Return the [X, Y] coordinate for the center point of the cell that contains the specified text.  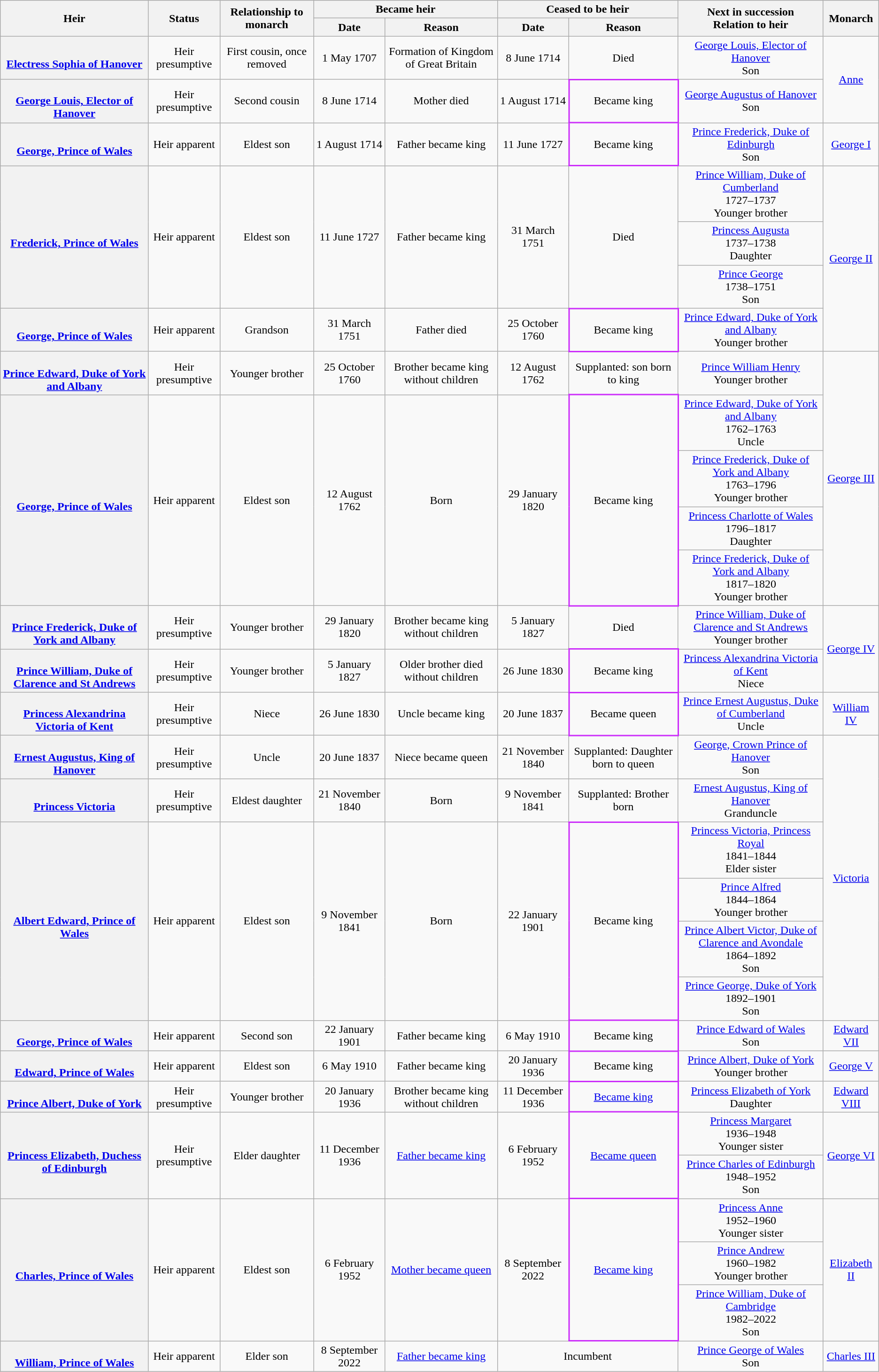
George I [851, 144]
William IV [851, 714]
Prince Alfred1844–1864Younger brother [751, 899]
Edward, Prince of Wales [74, 1066]
Prince Edward, Duke of York and Albany1762–1763Uncle [751, 423]
Incumbent [587, 1356]
Relationship to monarch [267, 18]
Prince George of WalesSon [751, 1356]
Charles, Prince of Wales [74, 1270]
Monarch [851, 18]
Prince George1738–1751Son [751, 287]
First cousin, once removed [267, 58]
George III [851, 478]
Prince Ernest Augustus, Duke of CumberlandUncle [751, 714]
Princess Elizabeth of YorkDaughter [751, 1096]
Princess Elizabeth, Duchess of Edinburgh [74, 1155]
Next in successionRelation to heir [751, 18]
Heir [74, 18]
Supplanted: Brother born [624, 800]
Prince Charles of Edinburgh1948–1952Son [751, 1177]
Princess Augusta1737–1738Daughter [751, 243]
George IV [851, 649]
Father died [441, 330]
Second son [267, 1035]
Electress Sophia of Hanover [74, 58]
Niece [267, 714]
William, Prince of Wales [74, 1356]
Prince George, Duke of York1892–1901Son [751, 999]
Anne [851, 79]
Victoria [851, 878]
Prince Frederick, Duke of York and Albany1763–1796Younger brother [751, 478]
1 May 1707 [349, 58]
George Louis, Elector of Hanover [74, 101]
Prince Andrew1960–1982Younger brother [751, 1263]
Prince Albert Victor, Duke of Clarence and Avondale1864–1892Son [751, 949]
Niece became queen [441, 757]
George V [851, 1066]
Mother died [441, 101]
Prince Frederick, Duke of York and Albany1817–1820Younger brother [751, 578]
Princess Alexandrina Victoria of KentNiece [751, 671]
George II [851, 258]
Uncle became king [441, 714]
Charles III [851, 1356]
Prince Edward, Duke of York and Albany [74, 373]
Elder daughter [267, 1155]
Prince William HenryYounger brother [751, 373]
Became heir [406, 9]
Princess Anne1952–1960Younger sister [751, 1220]
Supplanted: Daughter born to queen [624, 757]
Prince Edward, Duke of York and AlbanyYounger brother [751, 330]
Ceased to be heir [587, 9]
Princess Charlotte of Wales1796–1817Daughter [751, 528]
Edward VIII [851, 1096]
Princess Victoria [74, 800]
Prince William, Duke of Cumberland1727–1737Younger brother [751, 194]
Ernest Augustus, King of HanoverGranduncle [751, 800]
Princess Victoria, Princess Royal1841–1844Elder sister [751, 850]
Ernest Augustus, King of Hanover [74, 757]
Mother became queen [441, 1270]
Eldest daughter [267, 800]
Uncle [267, 757]
Prince William, Duke of Clarence and St AndrewsYounger brother [751, 628]
Prince Edward of WalesSon [751, 1035]
George Augustus of HanoverSon [751, 101]
Status [184, 18]
Albert Edward, Prince of Wales [74, 921]
Edward VII [851, 1035]
Elder son [267, 1356]
George Louis, Elector of HanoverSon [751, 58]
Prince William, Duke of Clarence and St Andrews [74, 671]
Prince William, Duke of Cambridge1982–2022Son [751, 1313]
Frederick, Prince of Wales [74, 237]
Prince Frederick, Duke of York and Albany [74, 628]
Older brother died without children [441, 671]
Second cousin [267, 101]
Grandson [267, 330]
George, Crown Prince of HanoverSon [751, 757]
Prince Albert, Duke of YorkYounger brother [751, 1066]
George VI [851, 1155]
Supplanted: son born to king [624, 373]
Prince Frederick, Duke of EdinburghSon [751, 144]
Princess Margaret1936–1948Younger sister [751, 1133]
Elizabeth II [851, 1270]
Formation of Kingdom of Great Britain [441, 58]
Princess Alexandrina Victoria of Kent [74, 714]
Prince Albert, Duke of York [74, 1096]
